Search for the cell housing the specified text and yield its (x, y) center coordinate. 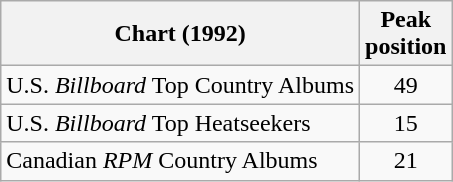
21 (406, 161)
U.S. Billboard Top Country Albums (180, 85)
U.S. Billboard Top Heatseekers (180, 123)
Peakposition (406, 34)
15 (406, 123)
Chart (1992) (180, 34)
Canadian RPM Country Albums (180, 161)
49 (406, 85)
